Search for the cell housing the specified text and yield its (X, Y) center coordinate. 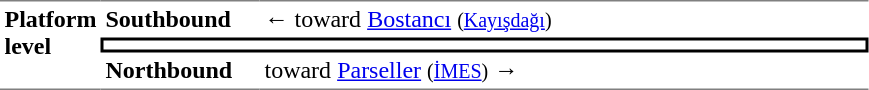
toward Parseller (İMES) → (564, 71)
Southbound (180, 19)
← toward Bostancı (Kayışdağı) (564, 19)
Northbound (180, 71)
Platform level (50, 45)
